Determine the (X, Y) coordinate at the center of the cell enclosing the given text.  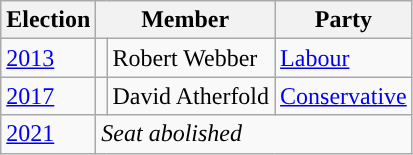
2021 (48, 134)
David Atherfold (191, 96)
Seat abolished (254, 134)
Robert Webber (191, 58)
2017 (48, 96)
2013 (48, 58)
Member (186, 20)
Party (344, 20)
Election (48, 20)
Labour (344, 58)
Conservative (344, 96)
